Find where the given text appears and provide that cell's center as [x, y] coordinate. 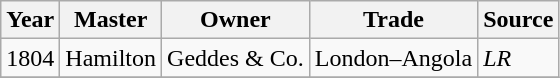
Hamilton [111, 58]
Geddes & Co. [236, 58]
Source [518, 20]
London–Angola [393, 58]
LR [518, 58]
Owner [236, 20]
1804 [30, 58]
Trade [393, 20]
Year [30, 20]
Master [111, 20]
